Return [X, Y] of the center of cell containing provided text 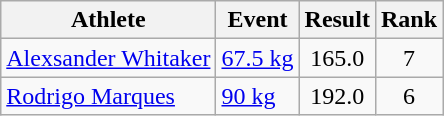
192.0 [337, 96]
Result [337, 20]
Event [258, 20]
Alexsander Whitaker [108, 58]
6 [408, 96]
Rodrigo Marques [108, 96]
165.0 [337, 58]
Athlete [108, 20]
Rank [408, 20]
67.5 kg [258, 58]
90 kg [258, 96]
7 [408, 58]
